Determine the [x, y] coordinate at the center of the cell enclosing the given text.  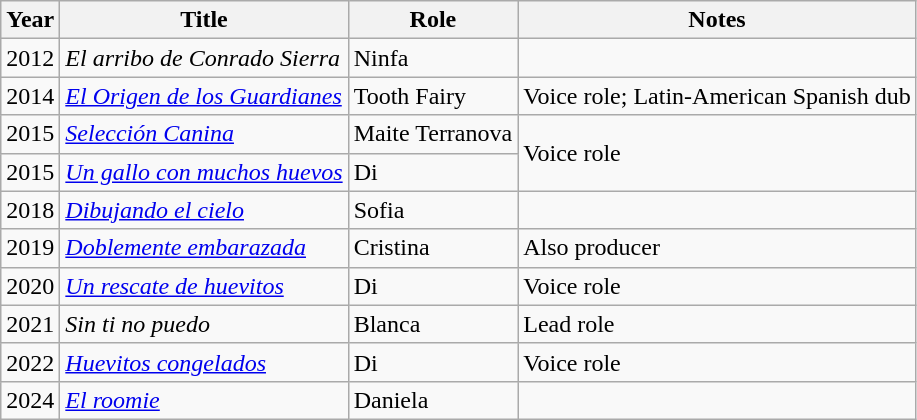
El roomie [204, 400]
Sofia [433, 210]
Title [204, 20]
Lead role [718, 324]
Huevitos congelados [204, 362]
2019 [30, 248]
Maite Terranova [433, 134]
Sin ti no puedo [204, 324]
Role [433, 20]
Daniela [433, 400]
2021 [30, 324]
Voice role; Latin-American Spanish dub [718, 96]
Notes [718, 20]
Blanca [433, 324]
Doblemente embarazada [204, 248]
Cristina [433, 248]
Also producer [718, 248]
Un rescate de huevitos [204, 286]
El arribo de Conrado Sierra [204, 58]
2014 [30, 96]
El Origen de los Guardianes [204, 96]
Ninfa [433, 58]
Dibujando el cielo [204, 210]
Tooth Fairy [433, 96]
Year [30, 20]
2018 [30, 210]
Un gallo con muchos huevos [204, 172]
2024 [30, 400]
2020 [30, 286]
Selección Canina [204, 134]
2012 [30, 58]
2022 [30, 362]
